Determine the [x, y] coordinate at the center of the cell enclosing the given text.  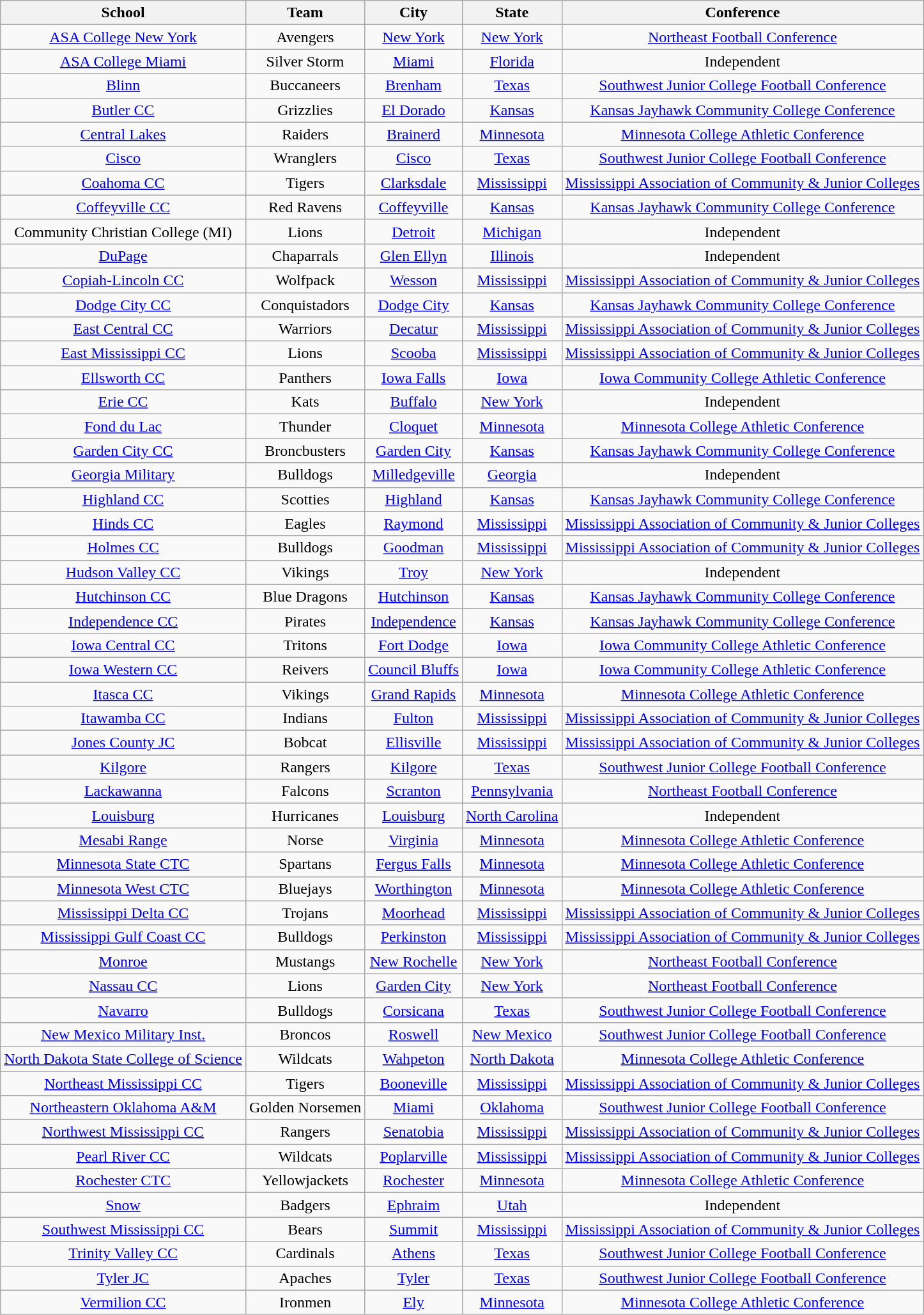
Minnesota State CTC [123, 864]
Itasca CC [123, 694]
Summit [414, 1229]
Red Ravens [305, 207]
Pearl River CC [123, 1156]
Corsicana [414, 1010]
Raymond [414, 524]
Bears [305, 1229]
Scranton [414, 791]
Milledgeville [414, 475]
Hudson Valley CC [123, 572]
Virginia [414, 840]
Falcons [305, 791]
Tyler [414, 1278]
Kats [305, 402]
New Rochelle [414, 961]
Wesson [414, 280]
East Mississippi CC [123, 354]
Scotties [305, 499]
Reivers [305, 669]
Ellsworth CC [123, 378]
Fond du Lac [123, 426]
Yellowjackets [305, 1181]
Scooba [414, 354]
Cloquet [414, 426]
Bobcat [305, 743]
Northwest Mississippi CC [123, 1132]
Booneville [414, 1084]
Lackawanna [123, 791]
Hurricanes [305, 816]
Pirates [305, 621]
Illinois [512, 256]
Golden Norsemen [305, 1108]
Blinn [123, 86]
Grizzlies [305, 110]
Indians [305, 719]
Utah [512, 1205]
Fergus Falls [414, 864]
Brenham [414, 86]
Coffeyville [414, 207]
Blue Dragons [305, 596]
Cardinals [305, 1254]
Coffeyville CC [123, 207]
Troy [414, 572]
Decatur [414, 329]
Glen Ellyn [414, 256]
Mississippi Gulf Coast CC [123, 937]
Georgia [512, 475]
El Dorado [414, 110]
East Central CC [123, 329]
Chaparrals [305, 256]
Central Lakes [123, 134]
Ely [414, 1302]
ASA College Miami [123, 61]
Pennsylvania [512, 791]
Fort Dodge [414, 645]
Iowa Central CC [123, 645]
Erie CC [123, 402]
Wranglers [305, 159]
Norse [305, 840]
Rochester CTC [123, 1181]
Thunder [305, 426]
Minnesota West CTC [123, 889]
North Dakota State College of Science [123, 1059]
City [414, 13]
Independence [414, 621]
Wolfpack [305, 280]
Panthers [305, 378]
Ironmen [305, 1302]
ASA College New York [123, 37]
Oklahoma [512, 1108]
Tyler JC [123, 1278]
Senatobia [414, 1132]
Northeast Mississippi CC [123, 1084]
New Mexico [512, 1034]
Detroit [414, 231]
Highland [414, 499]
Itawamba CC [123, 719]
Broncbusters [305, 451]
Conquistadors [305, 305]
Mississippi Delta CC [123, 913]
Dodge City CC [123, 305]
Northeastern Oklahoma A&M [123, 1108]
Buffalo [414, 402]
Team [305, 13]
Dodge City [414, 305]
Perkinston [414, 937]
Council Bluffs [414, 669]
Trojans [305, 913]
Raiders [305, 134]
Independence CC [123, 621]
Vermilion CC [123, 1302]
Bluejays [305, 889]
Mustangs [305, 961]
North Dakota [512, 1059]
State [512, 13]
Hutchinson CC [123, 596]
Rochester [414, 1181]
Jones County JC [123, 743]
Iowa Falls [414, 378]
Broncos [305, 1034]
DuPage [123, 256]
Badgers [305, 1205]
Avengers [305, 37]
Ephraim [414, 1205]
Michigan [512, 231]
Apaches [305, 1278]
Spartans [305, 864]
Community Christian College (MI) [123, 231]
Coahoma CC [123, 183]
School [123, 13]
Nassau CC [123, 986]
Holmes CC [123, 548]
Copiah-Lincoln CC [123, 280]
Trinity Valley CC [123, 1254]
Snow [123, 1205]
Butler CC [123, 110]
Conference [743, 13]
Southwest Mississippi CC [123, 1229]
Monroe [123, 961]
Navarro [123, 1010]
Georgia Military [123, 475]
Ellisville [414, 743]
Fulton [414, 719]
Brainerd [414, 134]
Iowa Western CC [123, 669]
Grand Rapids [414, 694]
Mesabi Range [123, 840]
Highland CC [123, 499]
Athens [414, 1254]
Hutchinson [414, 596]
Hinds CC [123, 524]
Silver Storm [305, 61]
Clarksdale [414, 183]
Roswell [414, 1034]
Garden City CC [123, 451]
Wahpeton [414, 1059]
Warriors [305, 329]
Moorhead [414, 913]
Eagles [305, 524]
Florida [512, 61]
Goodman [414, 548]
Tritons [305, 645]
Worthington [414, 889]
Poplarville [414, 1156]
New Mexico Military Inst. [123, 1034]
Buccaneers [305, 86]
North Carolina [512, 816]
